Return the [x, y] coordinate for the center point of the cell that contains the specified text.  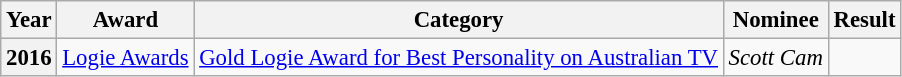
Scott Cam [776, 58]
Gold Logie Award for Best Personality on Australian TV [458, 58]
Result [864, 20]
Nominee [776, 20]
Award [126, 20]
Year [29, 20]
Category [458, 20]
2016 [29, 58]
Logie Awards [126, 58]
